Find where the given text appears and provide that cell's center as (X, Y) coordinate. 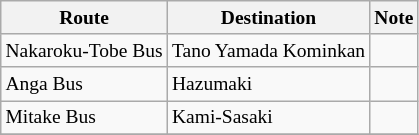
Tano Yamada Kominkan (268, 50)
Hazumaki (268, 84)
Kami-Sasaki (268, 118)
Nakaroku-Tobe Bus (84, 50)
Mitake Bus (84, 118)
Anga Bus (84, 84)
Route (84, 18)
Note (394, 18)
Destination (268, 18)
